Scan for the cell matching the given text and deliver its (x, y) coordinate at center. 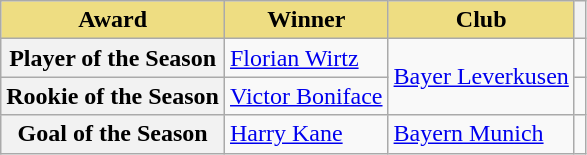
Award (113, 20)
Player of the Season (113, 58)
Florian Wirtz (306, 58)
Bayern Munich (481, 134)
Goal of the Season (113, 134)
Harry Kane (306, 134)
Rookie of the Season (113, 96)
Club (481, 20)
Victor Boniface (306, 96)
Winner (306, 20)
Bayer Leverkusen (481, 77)
